Output the [x, y] coordinate of the center of the cell containing the given text.  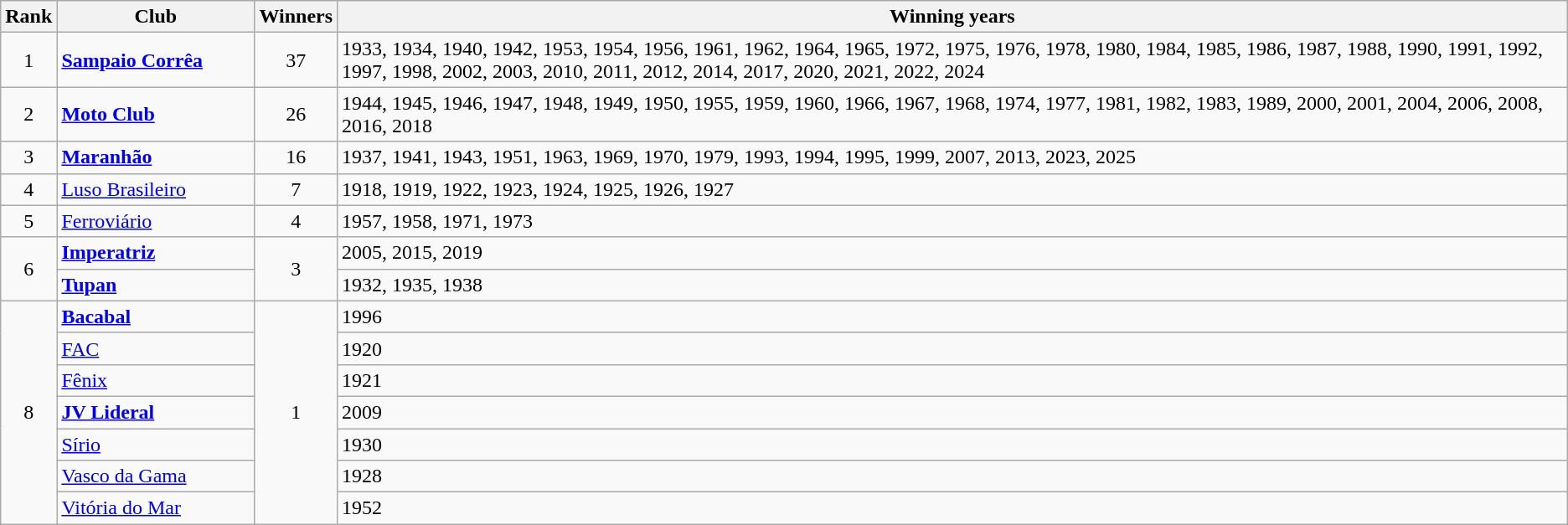
1952 [953, 508]
1928 [953, 476]
5 [28, 221]
Sampaio Corrêa [156, 60]
Vitória do Mar [156, 508]
6 [28, 269]
Imperatriz [156, 253]
Moto Club [156, 114]
1937, 1941, 1943, 1951, 1963, 1969, 1970, 1979, 1993, 1994, 1995, 1999, 2007, 2013, 2023, 2025 [953, 157]
1932, 1935, 1938 [953, 285]
Luso Brasileiro [156, 189]
2009 [953, 412]
FAC [156, 348]
Winning years [953, 17]
2005, 2015, 2019 [953, 253]
1921 [953, 380]
Sírio [156, 445]
26 [297, 114]
JV Lideral [156, 412]
Maranhão [156, 157]
16 [297, 157]
Winners [297, 17]
Ferroviário [156, 221]
7 [297, 189]
Fênix [156, 380]
Tupan [156, 285]
Bacabal [156, 317]
8 [28, 412]
1930 [953, 445]
Rank [28, 17]
2 [28, 114]
1920 [953, 348]
37 [297, 60]
1918, 1919, 1922, 1923, 1924, 1925, 1926, 1927 [953, 189]
Club [156, 17]
Vasco da Gama [156, 476]
1957, 1958, 1971, 1973 [953, 221]
1996 [953, 317]
